Find where the given text appears and provide that cell's center as [X, Y] coordinate. 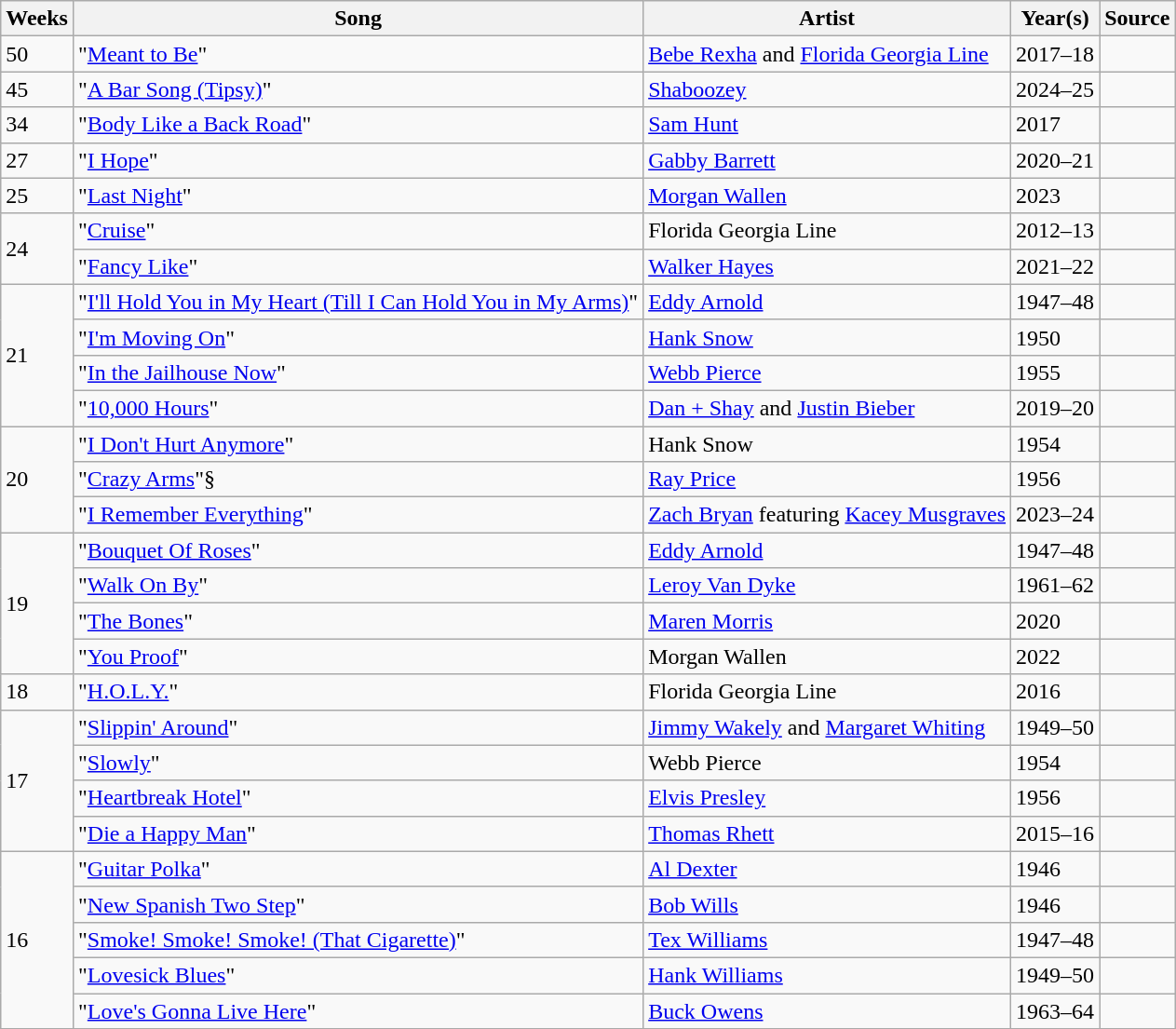
2022 [1056, 657]
Tex Williams [827, 940]
Leroy Van Dyke [827, 586]
19 [37, 603]
2021–22 [1056, 266]
"Die a Happy Man" [358, 833]
17 [37, 780]
"Fancy Like" [358, 266]
"10,000 Hours" [358, 408]
"Heartbreak Hotel" [358, 798]
45 [37, 89]
2020–21 [1056, 160]
27 [37, 160]
Bob Wills [827, 904]
Hank Williams [827, 975]
16 [37, 940]
2017–18 [1056, 54]
"Crazy Arms"§ [358, 480]
"In the Jailhouse Now" [358, 372]
Shaboozey [827, 89]
1955 [1056, 372]
Gabby Barrett [827, 160]
"I'll Hold You in My Heart (Till I Can Hold You in My Arms)" [358, 302]
Maren Morris [827, 621]
Song [358, 19]
Weeks [37, 19]
"Cruise" [358, 231]
Elvis Presley [827, 798]
2023–24 [1056, 515]
50 [37, 54]
"Slowly" [358, 763]
Dan + Shay and Justin Bieber [827, 408]
1963–64 [1056, 1010]
Buck Owens [827, 1010]
"I Remember Everything" [358, 515]
"Smoke! Smoke! Smoke! (That Cigarette)" [358, 940]
2015–16 [1056, 833]
"Body Like a Back Road" [358, 125]
"Lovesick Blues" [358, 975]
Jimmy Wakely and Margaret Whiting [827, 727]
"Love's Gonna Live Here" [358, 1010]
18 [37, 692]
"Slippin' Around" [358, 727]
1961–62 [1056, 586]
"Meant to Be" [358, 54]
Ray Price [827, 480]
2024–25 [1056, 89]
"H.O.L.Y." [358, 692]
34 [37, 125]
"Guitar Polka" [358, 869]
Year(s) [1056, 19]
25 [37, 196]
2023 [1056, 196]
2016 [1056, 692]
1950 [1056, 337]
Thomas Rhett [827, 833]
"I'm Moving On" [358, 337]
Zach Bryan featuring Kacey Musgraves [827, 515]
Artist [827, 19]
"You Proof" [358, 657]
2020 [1056, 621]
Bebe Rexha and Florida Georgia Line [827, 54]
Source [1138, 19]
21 [37, 355]
2019–20 [1056, 408]
2012–13 [1056, 231]
"Last Night" [358, 196]
2017 [1056, 125]
"A Bar Song (Tipsy)" [358, 89]
Sam Hunt [827, 125]
"New Spanish Two Step" [358, 904]
"Walk On By" [358, 586]
Walker Hayes [827, 266]
"I Don't Hurt Anymore" [358, 444]
24 [37, 249]
"I Hope" [358, 160]
"The Bones" [358, 621]
"Bouquet Of Roses" [358, 550]
Al Dexter [827, 869]
20 [37, 480]
